Return (x, y) of the center of cell containing provided text 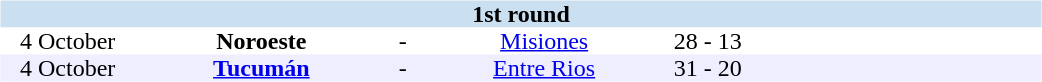
Misiones (544, 42)
28 - 13 (708, 42)
1st round (520, 14)
Entre Rios (544, 68)
Tucumán (262, 68)
31 - 20 (708, 68)
Noroeste (262, 42)
